Scan for the cell matching the given text and deliver its (X, Y) coordinate at center. 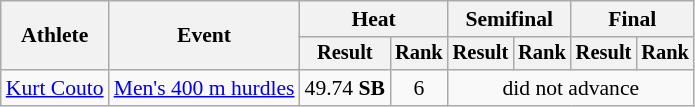
Men's 400 m hurdles (204, 88)
Athlete (55, 36)
did not advance (571, 88)
6 (419, 88)
Event (204, 36)
49.74 SB (346, 88)
Heat (374, 19)
Kurt Couto (55, 88)
Final (632, 19)
Semifinal (510, 19)
